Provide the (x, y) coordinate of the cell's center where the given text is located.  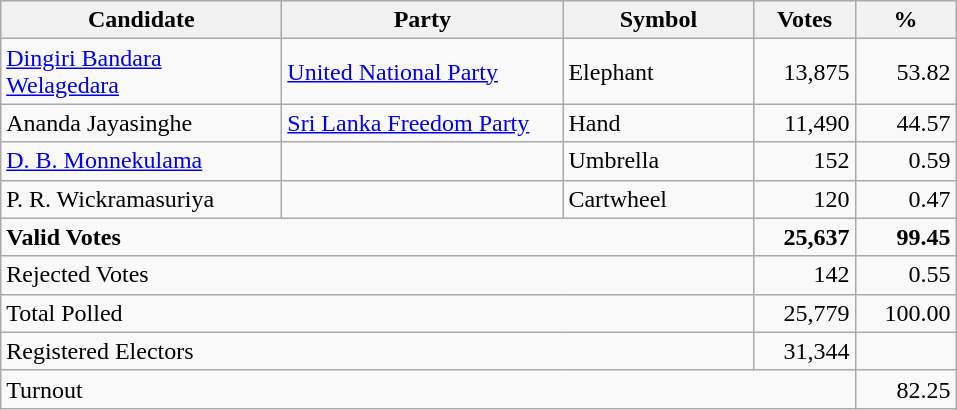
United National Party (422, 72)
Valid Votes (378, 237)
0.47 (906, 199)
25,637 (804, 237)
99.45 (906, 237)
Cartwheel (658, 199)
25,779 (804, 313)
% (906, 20)
D. B. Monnekulama (142, 161)
P. R. Wickramasuriya (142, 199)
Hand (658, 123)
53.82 (906, 72)
82.25 (906, 389)
13,875 (804, 72)
Party (422, 20)
Rejected Votes (378, 275)
Total Polled (378, 313)
Elephant (658, 72)
Ananda Jayasinghe (142, 123)
100.00 (906, 313)
44.57 (906, 123)
Dingiri Bandara Welagedara (142, 72)
0.59 (906, 161)
120 (804, 199)
Votes (804, 20)
Registered Electors (378, 351)
Candidate (142, 20)
Turnout (428, 389)
31,344 (804, 351)
Umbrella (658, 161)
Sri Lanka Freedom Party (422, 123)
0.55 (906, 275)
11,490 (804, 123)
142 (804, 275)
152 (804, 161)
Symbol (658, 20)
